Identify which cell holds the provided text, then report its (X, Y) central coordinate. 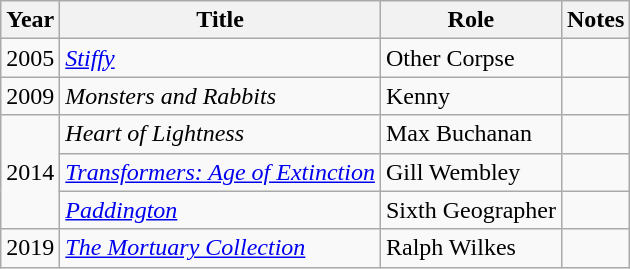
Notes (595, 20)
The Mortuary Collection (220, 248)
Gill Wembley (470, 172)
2009 (30, 96)
Heart of Lightness (220, 134)
Paddington (220, 210)
Year (30, 20)
Stiffy (220, 58)
Monsters and Rabbits (220, 96)
2019 (30, 248)
Sixth Geographer (470, 210)
Role (470, 20)
Ralph Wilkes (470, 248)
2005 (30, 58)
Transformers: Age of Extinction (220, 172)
Kenny (470, 96)
Title (220, 20)
Max Buchanan (470, 134)
Other Corpse (470, 58)
2014 (30, 172)
